Provide the (x, y) coordinate of the cell's center where the given text is located.  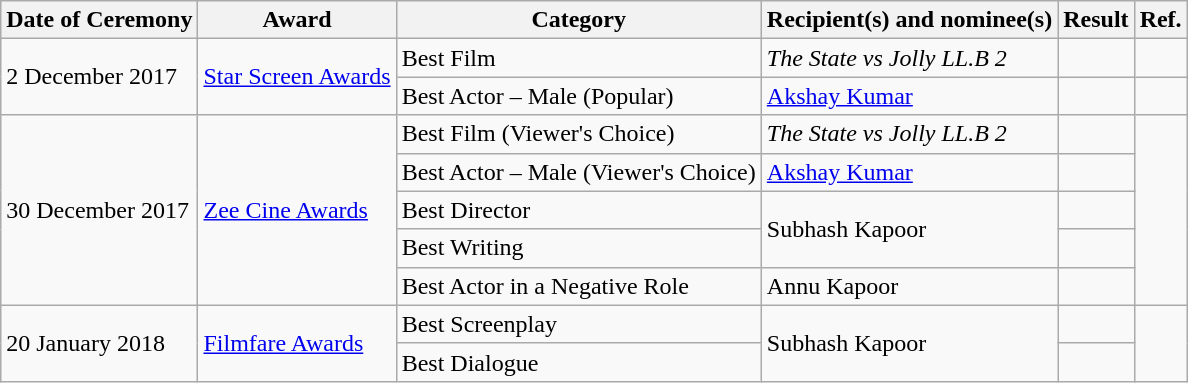
Best Actor in a Negative Role (578, 286)
2 December 2017 (100, 77)
Best Actor – Male (Viewer's Choice) (578, 172)
Best Dialogue (578, 362)
Star Screen Awards (297, 77)
Result (1096, 20)
Award (297, 20)
20 January 2018 (100, 343)
Best Film (578, 58)
Best Actor – Male (Popular) (578, 96)
Ref. (1160, 20)
Best Director (578, 210)
30 December 2017 (100, 210)
Recipient(s) and nominee(s) (909, 20)
Annu Kapoor (909, 286)
Filmfare Awards (297, 343)
Best Writing (578, 248)
Best Film (Viewer's Choice) (578, 134)
Date of Ceremony (100, 20)
Category (578, 20)
Best Screenplay (578, 324)
Zee Cine Awards (297, 210)
